Output the (x, y) coordinate of the center of the cell containing the given text.  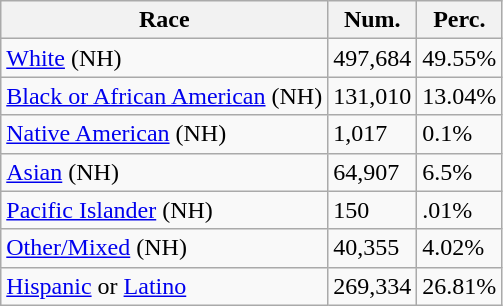
Other/Mixed (NH) (164, 248)
White (NH) (164, 58)
64,907 (372, 172)
Num. (372, 20)
.01% (460, 210)
Asian (NH) (164, 172)
6.5% (460, 172)
Native American (NH) (164, 134)
0.1% (460, 134)
4.02% (460, 248)
150 (372, 210)
26.81% (460, 286)
40,355 (372, 248)
49.55% (460, 58)
131,010 (372, 96)
Race (164, 20)
13.04% (460, 96)
Pacific Islander (NH) (164, 210)
269,334 (372, 286)
Hispanic or Latino (164, 286)
Black or African American (NH) (164, 96)
1,017 (372, 134)
497,684 (372, 58)
Perc. (460, 20)
